Locate the cell with the specified text and output its (x, y) center coordinate. 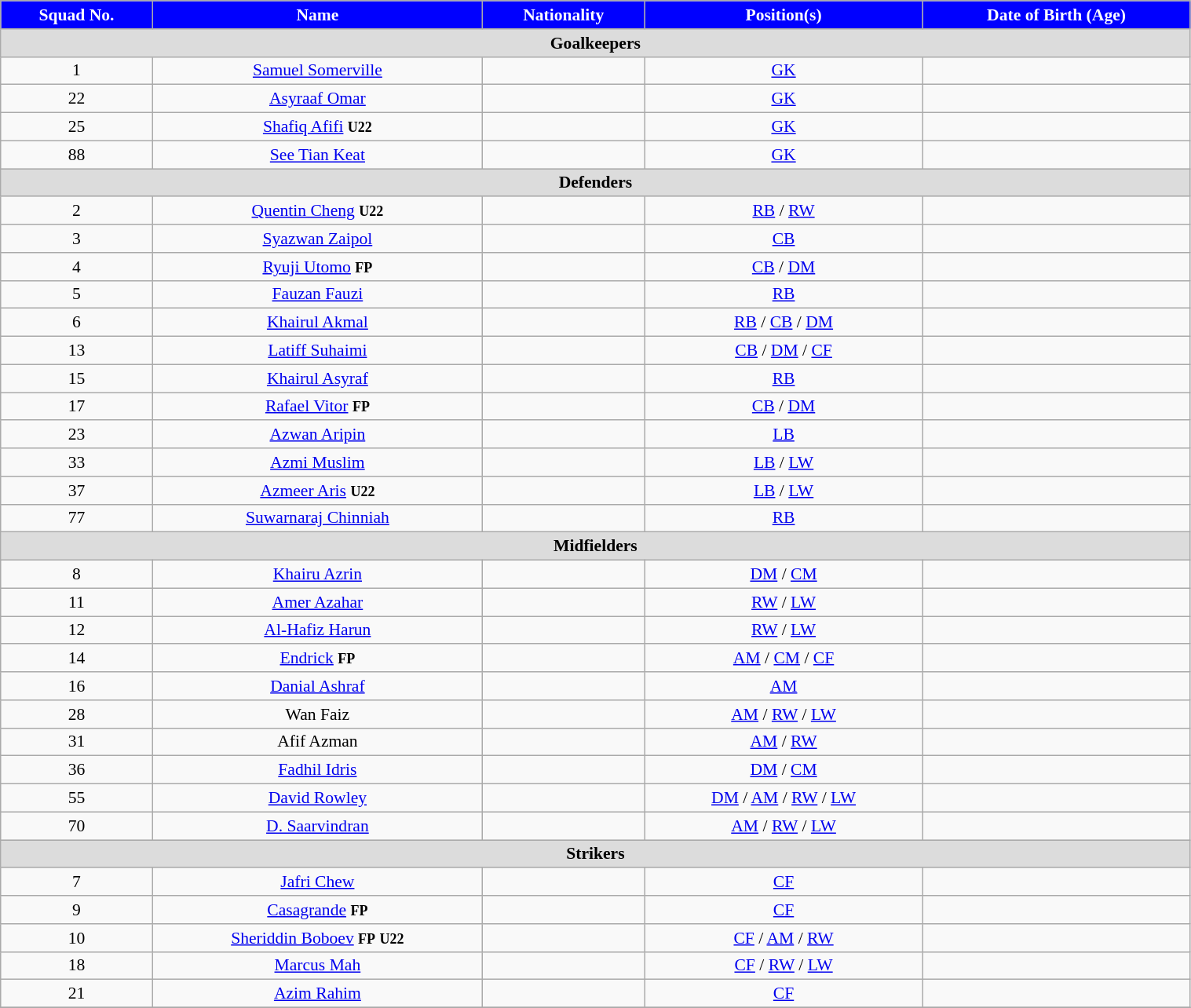
Goalkeepers (595, 43)
Ryuji Utomo FP (317, 267)
Rafael Vitor FP (317, 407)
22 (77, 99)
31 (77, 742)
Fauzan Fauzi (317, 294)
9 (77, 910)
17 (77, 407)
D. Saarvindran (317, 826)
Samuel Somerville (317, 71)
CF / RW / LW (784, 966)
Azmi Muslim (317, 462)
25 (77, 127)
Azim Rahim (317, 994)
Khairu Azrin (317, 575)
28 (77, 714)
Defenders (595, 183)
CB / DM / CF (784, 351)
David Rowley (317, 798)
CB (784, 239)
AM / CM / CF (784, 659)
10 (77, 938)
LB (784, 435)
Wan Faiz (317, 714)
Fadhil Idris (317, 770)
2 (77, 211)
Syazwan Zaipol (317, 239)
88 (77, 155)
55 (77, 798)
16 (77, 686)
4 (77, 267)
Position(s) (784, 15)
Danial Ashraf (317, 686)
See Tian Keat (317, 155)
AM / RW (784, 742)
1 (77, 71)
Jafri Chew (317, 882)
Endrick FP (317, 659)
Asyraaf Omar (317, 99)
3 (77, 239)
12 (77, 630)
33 (77, 462)
8 (77, 575)
CF / AM / RW (784, 938)
Afif Azman (317, 742)
Strikers (595, 854)
RB / CB / DM (784, 323)
RB / RW (784, 211)
11 (77, 602)
6 (77, 323)
18 (77, 966)
13 (77, 351)
Shafiq Afifi U22 (317, 127)
70 (77, 826)
14 (77, 659)
7 (77, 882)
Azwan Aripin (317, 435)
5 (77, 294)
Khairul Asyraf (317, 378)
77 (77, 518)
36 (77, 770)
Khairul Akmal (317, 323)
Name (317, 15)
Al-Hafiz Harun (317, 630)
Marcus Mah (317, 966)
Nationality (564, 15)
DM / AM / RW / LW (784, 798)
Quentin Cheng U22 (317, 211)
Sheriddin Boboev FP U22 (317, 938)
Amer Azahar (317, 602)
15 (77, 378)
21 (77, 994)
Azmeer Aris U22 (317, 491)
Latiff Suhaimi (317, 351)
Suwarnaraj Chinniah (317, 518)
Casagrande FP (317, 910)
23 (77, 435)
Squad No. (77, 15)
AM (784, 686)
37 (77, 491)
Midfielders (595, 546)
Date of Birth (Age) (1057, 15)
